From the cell containing the given text, extract its center point as (X, Y) coordinate. 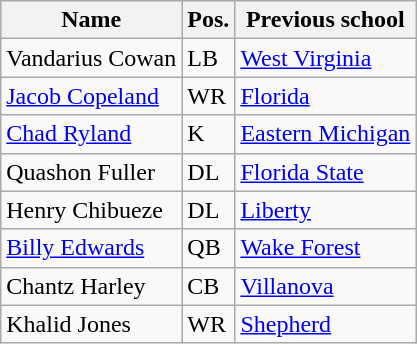
K (208, 134)
West Virginia (326, 58)
QB (208, 248)
Shepherd (326, 324)
Chad Ryland (92, 134)
CB (208, 286)
Name (92, 20)
Villanova (326, 286)
Florida State (326, 172)
Chantz Harley (92, 286)
LB (208, 58)
Wake Forest (326, 248)
Quashon Fuller (92, 172)
Henry Chibueze (92, 210)
Eastern Michigan (326, 134)
Vandarius Cowan (92, 58)
Billy Edwards (92, 248)
Jacob Copeland (92, 96)
Pos. (208, 20)
Florida (326, 96)
Khalid Jones (92, 324)
Previous school (326, 20)
Liberty (326, 210)
